Determine the [X, Y] coordinate at the center of the cell enclosing the given text.  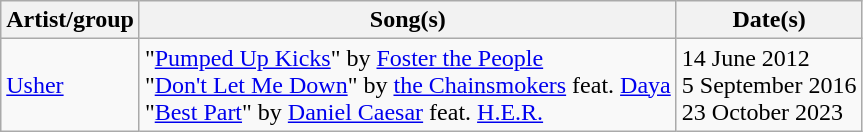
Artist/group [70, 20]
Date(s) [769, 20]
Usher [70, 85]
"Pumped Up Kicks" by Foster the People"Don't Let Me Down" by the Chainsmokers feat. Daya"Best Part" by Daniel Caesar feat. H.E.R. [408, 85]
Song(s) [408, 20]
14 June 20125 September 201623 October 2023 [769, 85]
